Identify which cell holds the provided text, then report its [x, y] central coordinate. 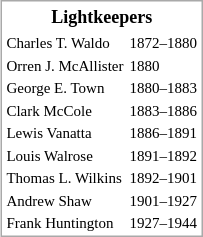
Frank Huntington [65, 223]
Thomas L. Wilkins [65, 178]
1886–1891 [163, 133]
1891–1892 [163, 156]
George E. Town [65, 88]
Andrew Shaw [65, 200]
Lightkeepers [102, 17]
1883–1886 [163, 110]
Lewis Vanatta [65, 133]
1927–1944 [163, 223]
1880–1883 [163, 88]
Orren J. McAllister [65, 66]
Louis Walrose [65, 156]
Clark McCole [65, 110]
1872–1880 [163, 43]
Charles T. Waldo [65, 43]
1901–1927 [163, 200]
1892–1901 [163, 178]
1880 [163, 66]
